Pinpoint the cell where the given text exists, returning its [X, Y] midpoint coordinate. 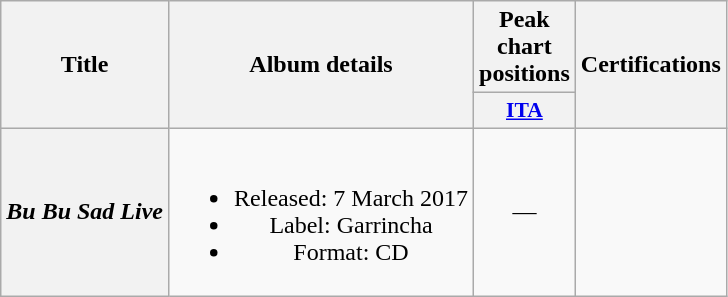
Released: 7 March 2017Label: GarrinchaFormat: CD [322, 212]
Album details [322, 65]
ITA [525, 111]
Peak chart positions [525, 47]
— [525, 212]
Title [85, 65]
Bu Bu Sad Live [85, 212]
Certifications [650, 65]
